Capture the cell that displays the provided text and extract its (X, Y) central coordinate. 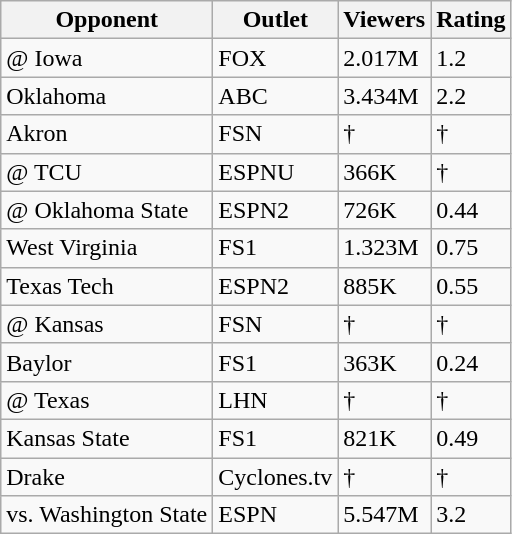
0.75 (471, 248)
1.323M (384, 248)
366K (384, 172)
FOX (276, 58)
2.2 (471, 96)
ABC (276, 96)
0.24 (471, 362)
3.2 (471, 515)
0.49 (471, 438)
885K (384, 286)
Viewers (384, 20)
@ TCU (107, 172)
2.017M (384, 58)
ESPN (276, 515)
Texas Tech (107, 286)
Drake (107, 477)
Cyclones.tv (276, 477)
@ Oklahoma State (107, 210)
LHN (276, 400)
Opponent (107, 20)
Oklahoma (107, 96)
363K (384, 362)
Rating (471, 20)
@ Kansas (107, 324)
821K (384, 438)
5.547M (384, 515)
@ Texas (107, 400)
Outlet (276, 20)
vs. Washington State (107, 515)
Baylor (107, 362)
Kansas State (107, 438)
ESPNU (276, 172)
Akron (107, 134)
0.55 (471, 286)
@ Iowa (107, 58)
1.2 (471, 58)
0.44 (471, 210)
West Virginia (107, 248)
3.434M (384, 96)
726K (384, 210)
